Return (x, y) of the center of cell containing provided text 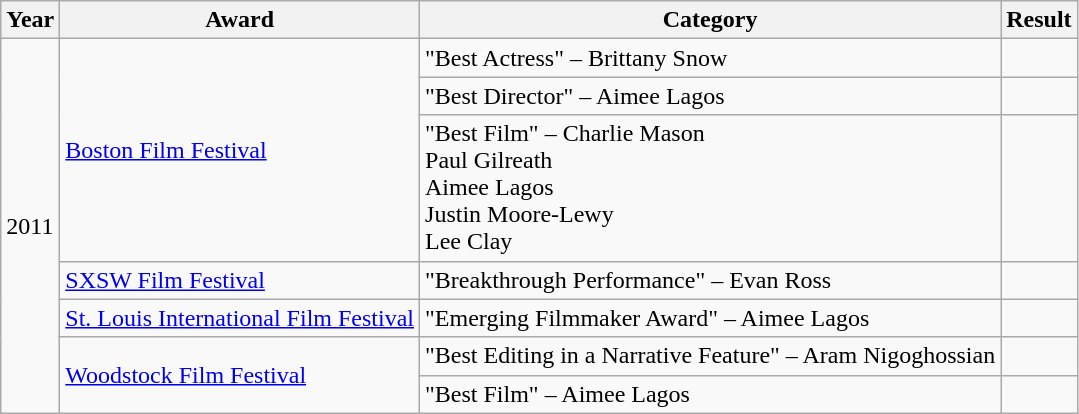
2011 (30, 226)
"Best Director" – Aimee Lagos (710, 96)
"Best Film" – Aimee Lagos (710, 394)
"Breakthrough Performance" – Evan Ross (710, 280)
Award (240, 20)
Year (30, 20)
SXSW Film Festival (240, 280)
"Emerging Filmmaker Award" – Aimee Lagos (710, 318)
"Best Actress" – Brittany Snow (710, 58)
Category (710, 20)
"Best Editing in a Narrative Feature" – Aram Nigoghossian (710, 356)
Woodstock Film Festival (240, 375)
St. Louis International Film Festival (240, 318)
Boston Film Festival (240, 150)
Result (1039, 20)
"Best Film" – Charlie MasonPaul GilreathAimee LagosJustin Moore-LewyLee Clay (710, 188)
